Pinpoint the cell where the given text exists, returning its (X, Y) midpoint coordinate. 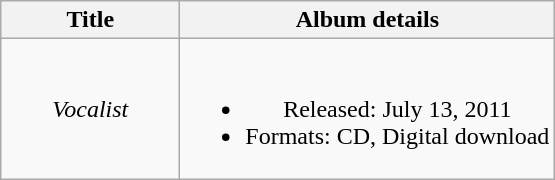
Released: July 13, 2011Formats: CD, Digital download (368, 109)
Album details (368, 20)
Title (90, 20)
Vocalist (90, 109)
